Capture the cell that displays the provided text and extract its (x, y) central coordinate. 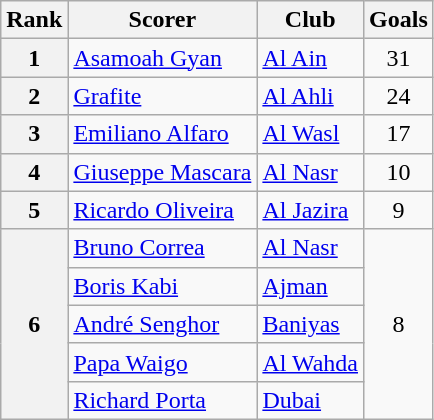
Richard Porta (162, 400)
3 (34, 134)
10 (399, 172)
Emiliano Alfaro (162, 134)
24 (399, 96)
Al Jazira (310, 210)
Al Ain (310, 58)
17 (399, 134)
Giuseppe Mascara (162, 172)
1 (34, 58)
Al Ahli (310, 96)
André Senghor (162, 324)
4 (34, 172)
31 (399, 58)
Ricardo Oliveira (162, 210)
Papa Waigo (162, 362)
9 (399, 210)
2 (34, 96)
Club (310, 20)
5 (34, 210)
Al Wasl (310, 134)
Dubai (310, 400)
Bruno Correa (162, 248)
8 (399, 324)
Boris Kabi (162, 286)
Asamoah Gyan (162, 58)
Goals (399, 20)
Grafite (162, 96)
Scorer (162, 20)
Al Wahda (310, 362)
Ajman (310, 286)
6 (34, 324)
Baniyas (310, 324)
Rank (34, 20)
